Search for the cell housing the specified text and yield its [X, Y] center coordinate. 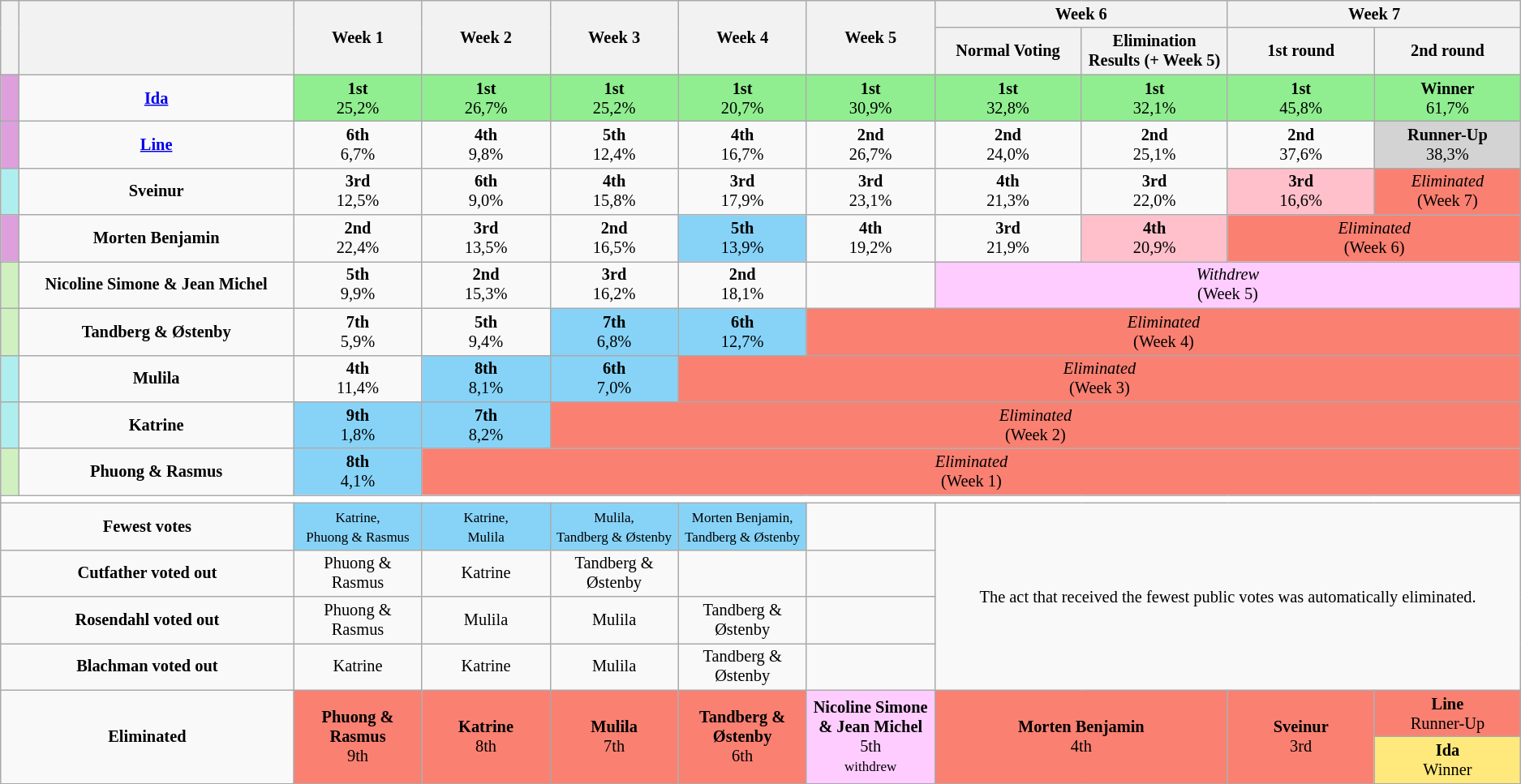
5th13,9% [742, 238]
Rosendahl voted out [148, 620]
3rd16,2% [614, 285]
Eliminated(Week 3) [1100, 379]
Line [156, 144]
Morten Benjamin4th [1081, 736]
4th9,8% [486, 144]
2nd25,1% [1155, 144]
4th19,2% [870, 238]
1st32,1% [1155, 98]
2nd22,4% [358, 238]
8th4,1% [358, 472]
LineRunner-Up [1447, 713]
Ida [156, 98]
8th8,1% [486, 379]
IdaWinner [1447, 760]
Week 5 [870, 37]
1st20,7% [742, 98]
Week 7 [1374, 14]
Eliminated(Week 1) [972, 472]
Morten Benjamin,Tandberg & Østenby [742, 526]
Week 3 [614, 37]
2nd15,3% [486, 285]
Nicoline Simone & Jean Michel [156, 285]
3rd23,1% [870, 191]
Eliminated(Week 7) [1447, 191]
Cutfather voted out [148, 573]
Elimination Results (+ Week 5) [1155, 51]
Week 2 [486, 37]
5th9,9% [358, 285]
Katrine,Mulila [486, 526]
6th9,0% [486, 191]
Week 4 [742, 37]
1st30,9% [870, 98]
Fewest votes [148, 526]
2nd16,5% [614, 238]
9th1,8% [358, 425]
Katrine,Phuong & Rasmus [358, 526]
Mulila,Tandberg & Østenby [614, 526]
Runner-Up38,3% [1447, 144]
Sveinur3rd [1301, 736]
Eliminated [148, 736]
Eliminated(Week 2) [1035, 425]
3rd21,9% [1008, 238]
4th21,3% [1008, 191]
6th6,7% [358, 144]
7th5,9% [358, 332]
1st26,7% [486, 98]
1st45,8% [1301, 98]
Eliminated(Week 6) [1374, 238]
Winner61,7% [1447, 98]
Week 6 [1081, 14]
Eliminated(Week 4) [1163, 332]
3rd16,6% [1301, 191]
Normal Voting [1008, 51]
Morten Benjamin [156, 238]
5th9,4% [486, 332]
5th12,4% [614, 144]
2nd26,7% [870, 144]
Katrine8th [486, 736]
2nd37,6% [1301, 144]
Tandberg & Østenby6th [742, 736]
Withdrew(Week 5) [1228, 285]
6th7,0% [614, 379]
4th16,7% [742, 144]
3rd22,0% [1155, 191]
Mulila7th [614, 736]
7th6,8% [614, 332]
Week 1 [358, 37]
2nd round [1447, 51]
Nicoline Simone & Jean Michel5thwithdrew [870, 736]
Blachman voted out [148, 666]
Sveinur [156, 191]
The act that received the fewest public votes was automatically eliminated. [1228, 597]
1st32,8% [1008, 98]
3rd13,5% [486, 238]
3rd17,9% [742, 191]
7th8,2% [486, 425]
3rd12,5% [358, 191]
4th20,9% [1155, 238]
4th11,4% [358, 379]
6th12,7% [742, 332]
Phuong & Rasmus9th [358, 736]
2nd24,0% [1008, 144]
4th15,8% [614, 191]
2nd18,1% [742, 285]
1st round [1301, 51]
